Extract the (x, y) coordinate from the center of the cell holding the provided text.  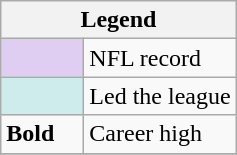
Bold (42, 134)
Led the league (160, 96)
Career high (160, 134)
Legend (118, 20)
NFL record (160, 58)
